From the cell containing the given text, extract its center point as [x, y] coordinate. 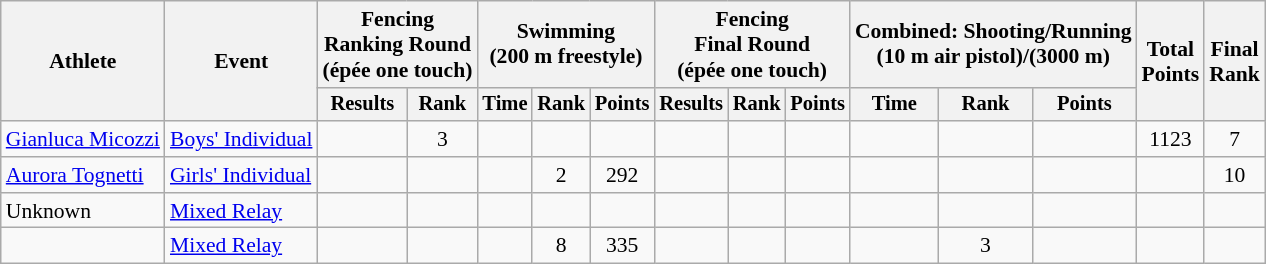
335 [622, 246]
7 [1234, 139]
10 [1234, 175]
FencingFinal Round(épée one touch) [752, 44]
2 [561, 175]
TotalPoints [1171, 61]
FinalRank [1234, 61]
FencingRanking Round(épée one touch) [397, 44]
Swimming(200 m freestyle) [566, 44]
Boys' Individual [242, 139]
Combined: Shooting/Running(10 m air pistol)/(3000 m) [994, 44]
Gianluca Micozzi [83, 139]
292 [622, 175]
8 [561, 246]
Event [242, 61]
Girls' Individual [242, 175]
Aurora Tognetti [83, 175]
Athlete [83, 61]
1123 [1171, 139]
Unknown [83, 211]
